Locate the cell with the specified text and output its [x, y] center coordinate. 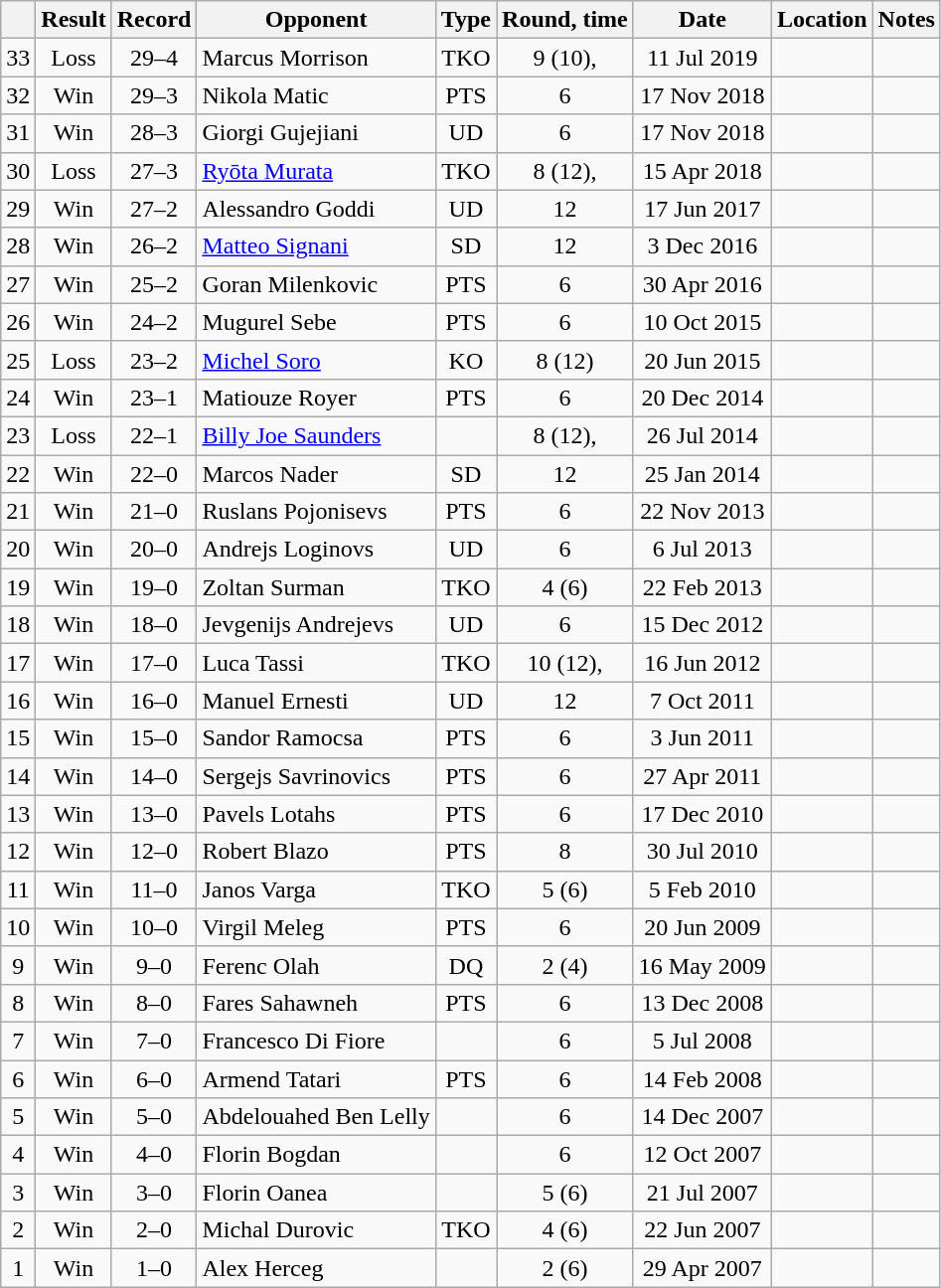
33 [18, 58]
Location [822, 20]
Luca Tassi [316, 663]
25 Jan 2014 [702, 474]
22 Feb 2013 [702, 587]
20 Dec 2014 [702, 398]
Marcos Nader [316, 474]
6–0 [154, 1078]
13 Dec 2008 [702, 1003]
24 [18, 398]
Janos Varga [316, 889]
9–0 [154, 965]
Florin Oanea [316, 1193]
10 Oct 2015 [702, 322]
Ruslans Pojonisevs [316, 512]
Notes [906, 20]
Alessandro Goddi [316, 209]
6 Jul 2013 [702, 550]
16 Jun 2012 [702, 663]
22–1 [154, 435]
4–0 [154, 1155]
11 [18, 889]
27–2 [154, 209]
Jevgenijs Andrejevs [316, 625]
15 Dec 2012 [702, 625]
Round, time [565, 20]
29 Apr 2007 [702, 1268]
Sandor Ramocsa [316, 738]
22 Nov 2013 [702, 512]
16 May 2009 [702, 965]
Goran Milenkovic [316, 284]
Matiouze Royer [316, 398]
7 [18, 1041]
Michal Durovic [316, 1230]
3 Jun 2011 [702, 738]
27 [18, 284]
3 Dec 2016 [702, 246]
Opponent [316, 20]
7–0 [154, 1041]
Michel Soro [316, 360]
14 Dec 2007 [702, 1117]
Francesco Di Fiore [316, 1041]
4 [18, 1155]
26–2 [154, 246]
19 [18, 587]
15 Apr 2018 [702, 171]
2 (6) [565, 1268]
10–0 [154, 927]
Ryōta Murata [316, 171]
11 Jul 2019 [702, 58]
KO [465, 360]
Result [74, 20]
30 Jul 2010 [702, 852]
20 Jun 2009 [702, 927]
12–0 [154, 852]
1–0 [154, 1268]
23–2 [154, 360]
9 [18, 965]
Virgil Meleg [316, 927]
27–3 [154, 171]
8–0 [154, 1003]
32 [18, 95]
14–0 [154, 776]
Andrejs Loginovs [316, 550]
Alex Herceg [316, 1268]
30 Apr 2016 [702, 284]
7 Oct 2011 [702, 701]
16 [18, 701]
13 [18, 814]
20 Jun 2015 [702, 360]
8 (12) [565, 360]
18 [18, 625]
9 (10), [565, 58]
Matteo Signani [316, 246]
24–2 [154, 322]
5 [18, 1117]
2–0 [154, 1230]
15–0 [154, 738]
23 [18, 435]
18–0 [154, 625]
Mugurel Sebe [316, 322]
Robert Blazo [316, 852]
Ferenc Olah [316, 965]
Pavels Lotahs [316, 814]
12 Oct 2007 [702, 1155]
22 [18, 474]
22–0 [154, 474]
Sergejs Savrinovics [316, 776]
21 [18, 512]
3 [18, 1193]
Date [702, 20]
26 [18, 322]
29 [18, 209]
5 Feb 2010 [702, 889]
5 Jul 2008 [702, 1041]
10 [18, 927]
17 Dec 2010 [702, 814]
2 (4) [565, 965]
10 (12), [565, 663]
20–0 [154, 550]
20 [18, 550]
28 [18, 246]
22 Jun 2007 [702, 1230]
23–1 [154, 398]
Manuel Ernesti [316, 701]
Nikola Matic [316, 95]
13–0 [154, 814]
5–0 [154, 1117]
21 Jul 2007 [702, 1193]
14 Feb 2008 [702, 1078]
26 Jul 2014 [702, 435]
28–3 [154, 133]
Record [154, 20]
Giorgi Gujejiani [316, 133]
21–0 [154, 512]
25–2 [154, 284]
25 [18, 360]
29–3 [154, 95]
19–0 [154, 587]
17 [18, 663]
14 [18, 776]
1 [18, 1268]
3–0 [154, 1193]
Type [465, 20]
Florin Bogdan [316, 1155]
Zoltan Surman [316, 587]
31 [18, 133]
16–0 [154, 701]
Billy Joe Saunders [316, 435]
30 [18, 171]
Marcus Morrison [316, 58]
15 [18, 738]
17–0 [154, 663]
17 Jun 2017 [702, 209]
27 Apr 2011 [702, 776]
2 [18, 1230]
Abdelouahed Ben Lelly [316, 1117]
29–4 [154, 58]
11–0 [154, 889]
Fares Sahawneh [316, 1003]
DQ [465, 965]
Armend Tatari [316, 1078]
